Determine the (x, y) coordinate at the center of the cell enclosing the given text.  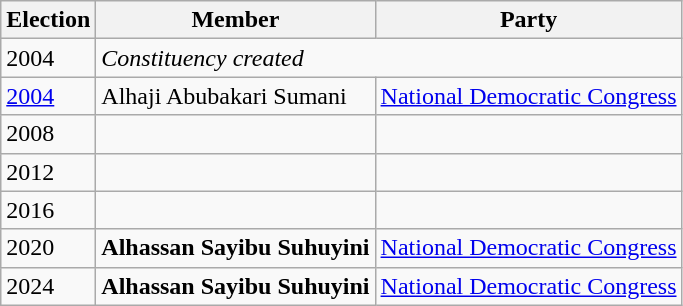
2016 (48, 210)
Alhaji Abubakari Sumani (236, 96)
2024 (48, 286)
Party (528, 20)
Constituency created (389, 58)
2020 (48, 248)
Member (236, 20)
2008 (48, 134)
2012 (48, 172)
Election (48, 20)
